Extract the (x, y) coordinate from the center of the cell holding the provided text.  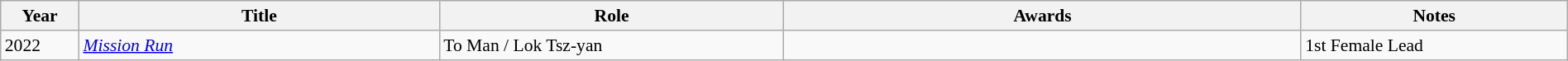
1st Female Lead (1434, 45)
Year (40, 16)
Role (612, 16)
Title (259, 16)
Notes (1434, 16)
2022 (40, 45)
To Man / Lok Tsz-yan (612, 45)
Awards (1042, 16)
Mission Run (259, 45)
